Scan for the cell matching the given text and deliver its (X, Y) coordinate at center. 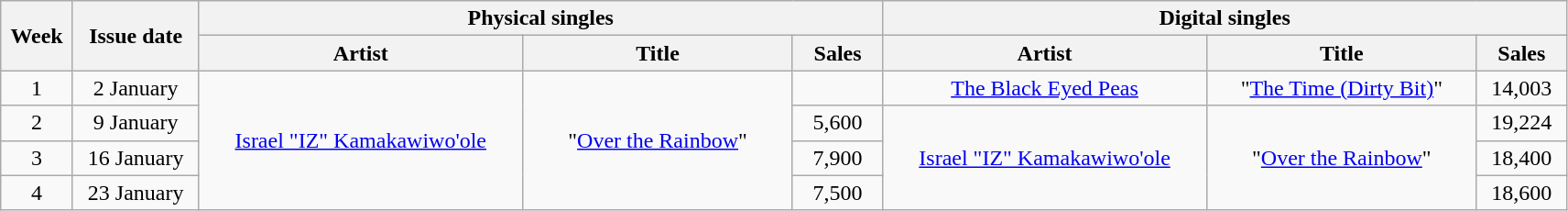
"The Time (Dirty Bit)" (1341, 88)
Week (37, 36)
7,500 (837, 193)
2 January (136, 88)
5,600 (837, 123)
Physical singles (540, 18)
4 (37, 193)
2 (37, 123)
Digital singles (1225, 18)
19,224 (1521, 123)
3 (37, 158)
Issue date (136, 36)
9 January (136, 123)
The Black Eyed Peas (1045, 88)
18,400 (1521, 158)
16 January (136, 158)
7,900 (837, 158)
23 January (136, 193)
1 (37, 88)
18,600 (1521, 193)
14,003 (1521, 88)
